Extract the [x, y] coordinate from the center of the cell holding the provided text.  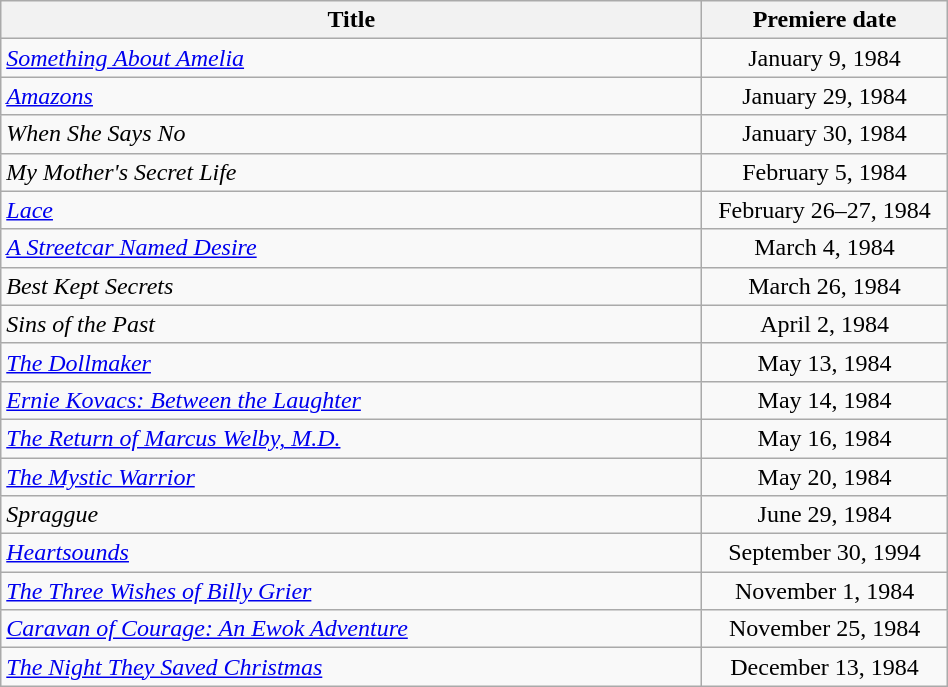
Amazons [352, 96]
Title [352, 20]
February 5, 1984 [824, 172]
May 16, 1984 [824, 438]
Heartsounds [352, 553]
December 13, 1984 [824, 667]
Spraggue [352, 515]
The Mystic Warrior [352, 477]
May 13, 1984 [824, 362]
March 26, 1984 [824, 286]
May 20, 1984 [824, 477]
Sins of the Past [352, 324]
Caravan of Courage: An Ewok Adventure [352, 629]
The Return of Marcus Welby, M.D. [352, 438]
Premiere date [824, 20]
Best Kept Secrets [352, 286]
May 14, 1984 [824, 400]
March 4, 1984 [824, 248]
November 25, 1984 [824, 629]
My Mother's Secret Life [352, 172]
February 26–27, 1984 [824, 210]
January 9, 1984 [824, 58]
Ernie Kovacs: Between the Laughter [352, 400]
The Three Wishes of Billy Grier [352, 591]
The Dollmaker [352, 362]
When She Says No [352, 134]
A Streetcar Named Desire [352, 248]
November 1, 1984 [824, 591]
The Night They Saved Christmas [352, 667]
April 2, 1984 [824, 324]
January 30, 1984 [824, 134]
June 29, 1984 [824, 515]
Lace [352, 210]
Something About Amelia [352, 58]
September 30, 1994 [824, 553]
January 29, 1984 [824, 96]
